Identify which cell holds the provided text, then report its (X, Y) central coordinate. 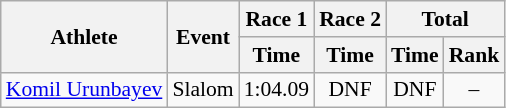
Event (202, 36)
Slalom (202, 90)
Rank (474, 55)
Total (445, 19)
Race 1 (276, 19)
Race 2 (350, 19)
Athlete (84, 36)
Komil Urunbayev (84, 90)
1:04.09 (276, 90)
– (474, 90)
